For the text-containing cell, return its midpoint in (X, Y) coordinate format. 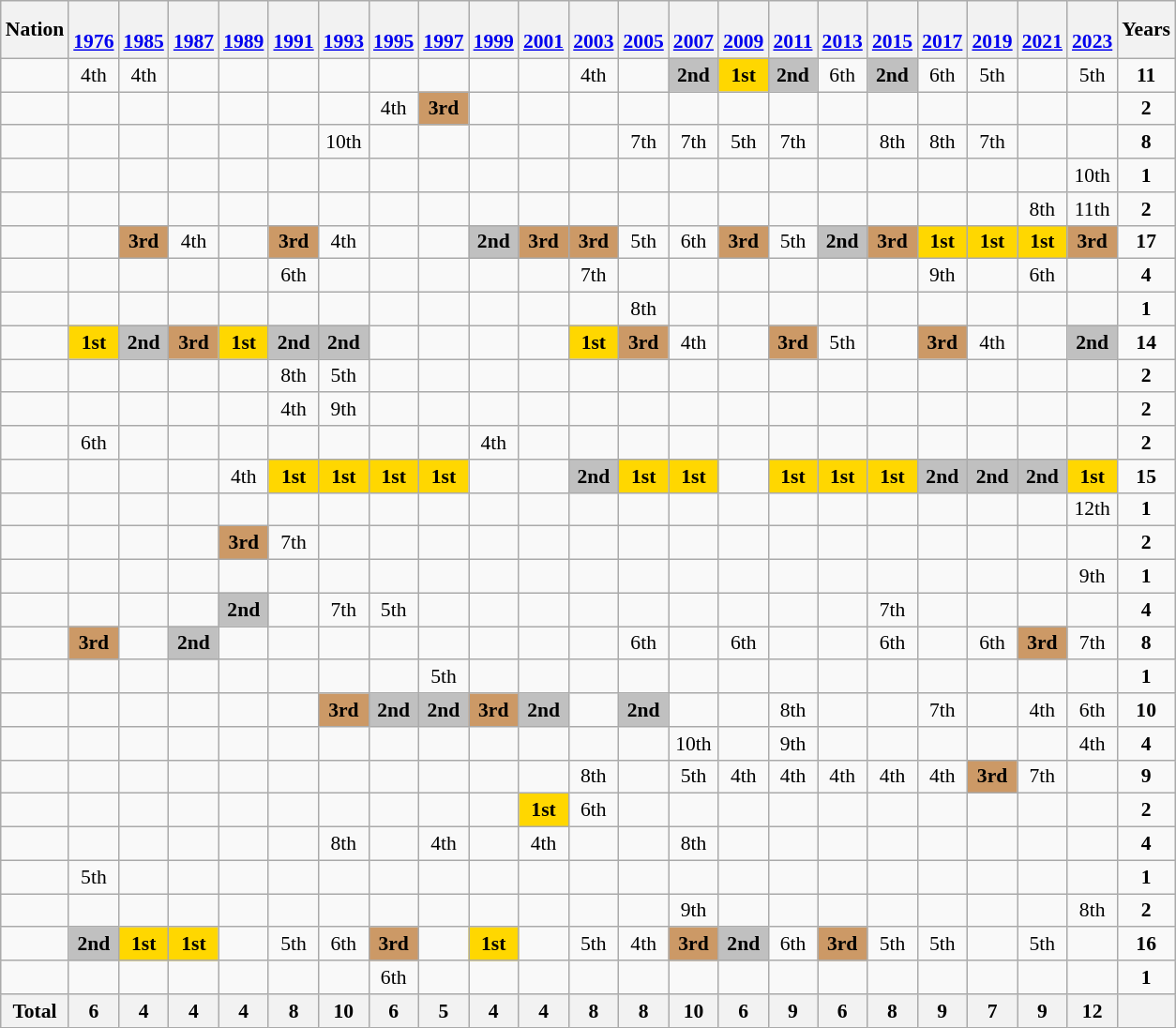
2023 (1092, 30)
1991 (293, 30)
1985 (144, 30)
5 (443, 1011)
7 (992, 1011)
11 (1146, 75)
2021 (1043, 30)
11th (1092, 209)
2003 (593, 30)
1997 (443, 30)
12th (1092, 509)
14 (1146, 342)
2007 (694, 30)
1999 (493, 30)
2005 (643, 30)
1987 (193, 30)
2011 (792, 30)
2013 (842, 30)
Years (1146, 30)
16 (1146, 945)
1989 (244, 30)
12 (1092, 1011)
1995 (394, 30)
15 (1146, 476)
17 (1146, 242)
2015 (893, 30)
1993 (343, 30)
2017 (942, 30)
2001 (544, 30)
2009 (743, 30)
2019 (992, 30)
Total (35, 1011)
Nation (35, 30)
1976 (94, 30)
